Find where the given text appears and provide that cell's center as (x, y) coordinate. 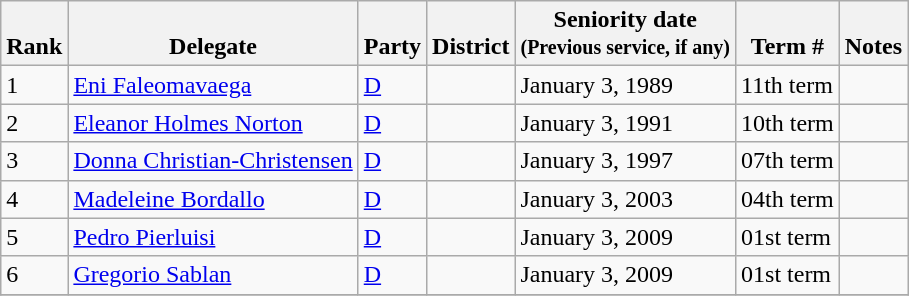
January 3, 1997 (626, 161)
Notes (873, 34)
Eleanor Holmes Norton (213, 123)
Rank (34, 34)
Delegate (213, 34)
10th term (788, 123)
07th term (788, 161)
4 (34, 199)
04th term (788, 199)
January 3, 1991 (626, 123)
Eni Faleomavaega (213, 85)
6 (34, 275)
3 (34, 161)
5 (34, 237)
January 3, 1989 (626, 85)
Madeleine Bordallo (213, 199)
District (471, 34)
Gregorio Sablan (213, 275)
Term # (788, 34)
Pedro Pierluisi (213, 237)
Donna Christian-Christensen (213, 161)
2 (34, 123)
11th term (788, 85)
Party (392, 34)
1 (34, 85)
Seniority date(Previous service, if any) (626, 34)
January 3, 2003 (626, 199)
